Find where the given text appears and provide that cell's center as [X, Y] coordinate. 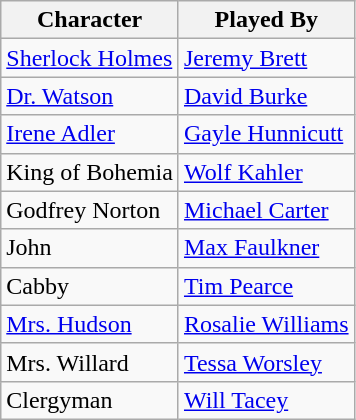
Tessa Worsley [266, 362]
Jeremy Brett [266, 58]
Mrs. Hudson [90, 324]
Irene Adler [90, 134]
Wolf Kahler [266, 172]
Played By [266, 20]
Mrs. Willard [90, 362]
Tim Pearce [266, 286]
Rosalie Williams [266, 324]
Michael Carter [266, 210]
John [90, 248]
King of Bohemia [90, 172]
Dr. Watson [90, 96]
Cabby [90, 286]
David Burke [266, 96]
Sherlock Holmes [90, 58]
Clergyman [90, 400]
Max Faulkner [266, 248]
Character [90, 20]
Godfrey Norton [90, 210]
Gayle Hunnicutt [266, 134]
Will Tacey [266, 400]
